Detect which cell encompasses the target text, then output its [x, y] center coordinate. 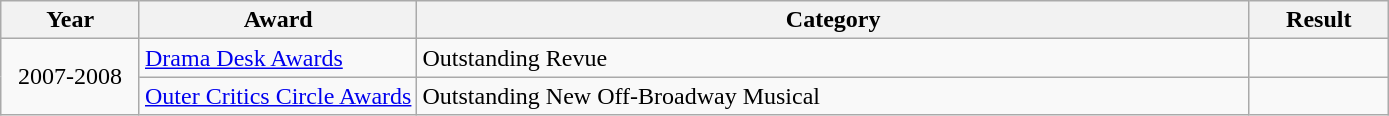
Year [70, 20]
Outstanding New Off-Broadway Musical [833, 96]
Result [1318, 20]
Award [278, 20]
Drama Desk Awards [278, 58]
2007-2008 [70, 77]
Outstanding Revue [833, 58]
Category [833, 20]
Outer Critics Circle Awards [278, 96]
